Determine the (X, Y) coordinate at the center of the cell enclosing the given text.  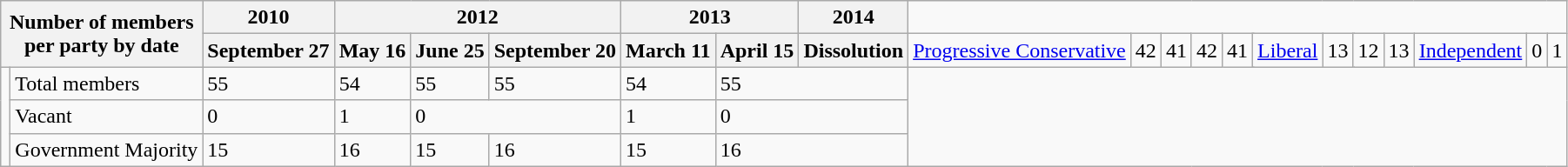
2012 (477, 17)
March 11 (668, 50)
May 16 (372, 50)
April 15 (757, 50)
2014 (854, 17)
September 27 (268, 50)
Liberal (1288, 50)
2010 (268, 17)
Number of membersper party by date (102, 34)
September 20 (555, 50)
Progressive Conservative (1020, 50)
Government Majority (106, 150)
Independent (1471, 50)
Dissolution (854, 50)
12 (1368, 50)
June 25 (450, 50)
Vacant (106, 117)
Total members (106, 83)
2013 (710, 17)
